From the cell containing the given text, extract its center point as [x, y] coordinate. 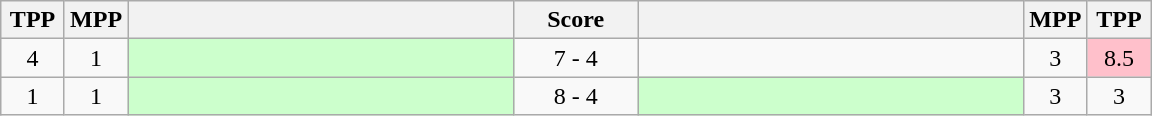
4 [33, 58]
7 - 4 [576, 58]
Score [576, 20]
8 - 4 [576, 96]
8.5 [1119, 58]
